Locate the cell with the specified text and output its [X, Y] center coordinate. 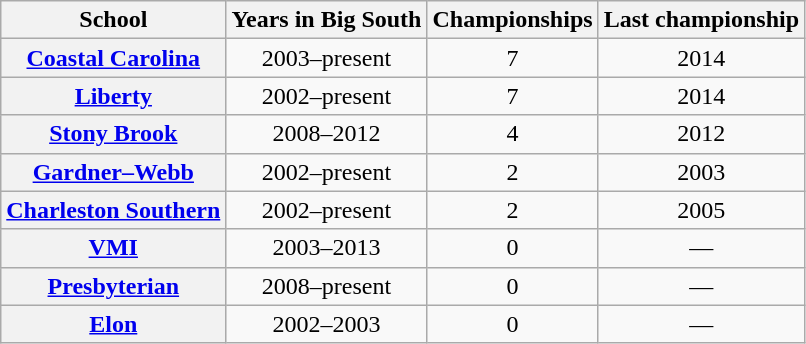
Presbyterian [114, 286]
Last championship [701, 20]
2008–present [326, 286]
2005 [701, 210]
VMI [114, 248]
Liberty [114, 96]
Gardner–Webb [114, 172]
2003 [701, 172]
Championships [512, 20]
2003–2013 [326, 248]
Coastal Carolina [114, 58]
Elon [114, 324]
2012 [701, 134]
2008–2012 [326, 134]
School [114, 20]
4 [512, 134]
Stony Brook [114, 134]
Charleston Southern [114, 210]
Years in Big South [326, 20]
2002–2003 [326, 324]
2003–present [326, 58]
